Output the (X, Y) coordinate of the center of the cell containing the given text.  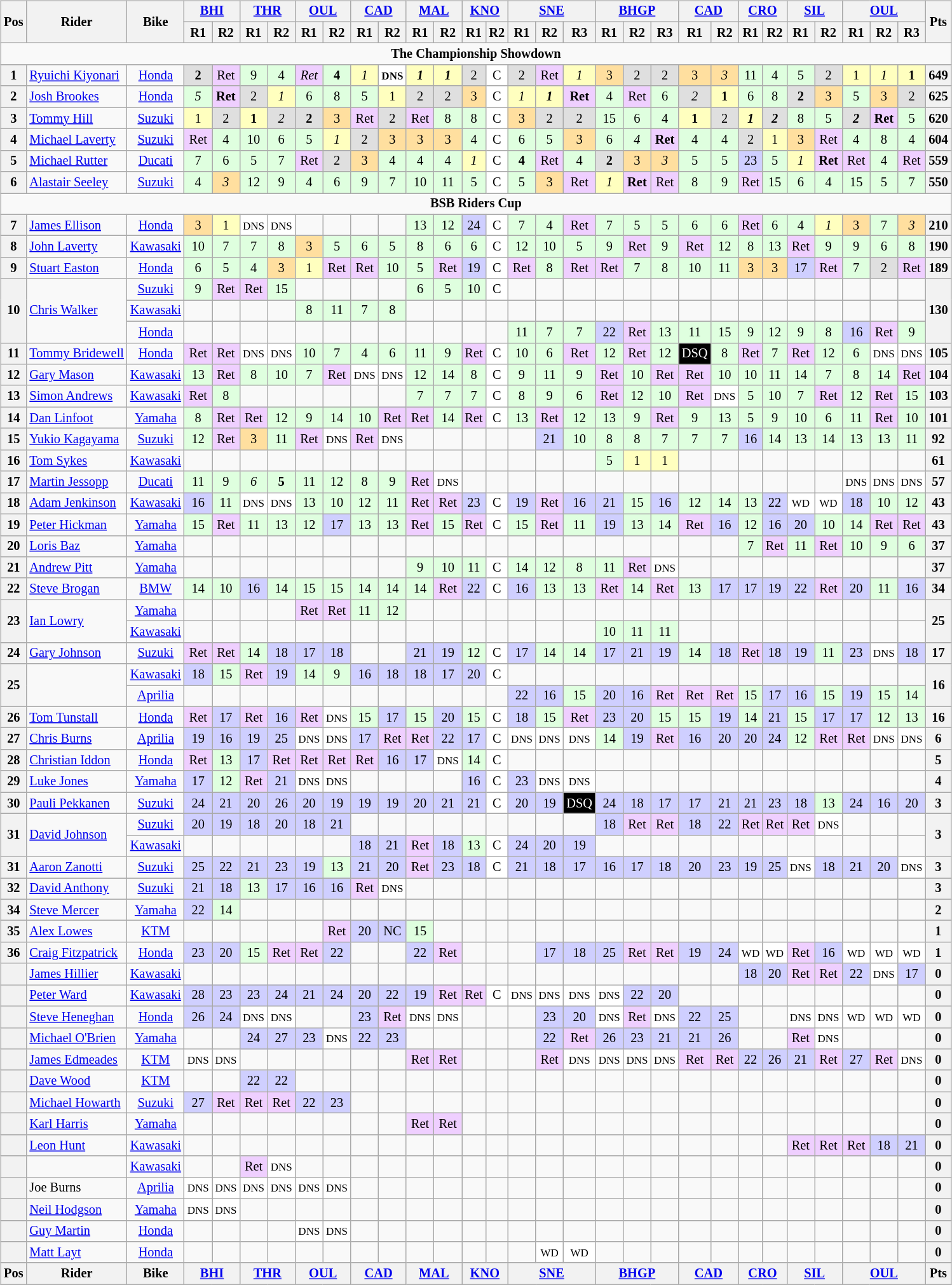
Dan Linfoot (76, 418)
Guy Martin (76, 1231)
Neil Hodgson (76, 1209)
Michael Howarth (76, 1103)
Stuart Easton (76, 268)
Tommy Bridewell (76, 354)
Alastair Seeley (76, 182)
Alex Lowes (76, 931)
101 (938, 418)
61 (938, 460)
Pauli Pekkanen (76, 803)
Peter Ward (76, 996)
92 (938, 439)
Yukio Kagayama (76, 439)
Ian Lowry (76, 621)
32 (13, 889)
Martin Jessopp (76, 482)
190 (938, 247)
Andrew Pitt (76, 568)
BSB Riders Cup (475, 204)
Steve Mercer (76, 910)
Joe Burns (76, 1188)
Tom Tunstall (76, 717)
550 (938, 182)
Gary Mason (76, 375)
649 (938, 76)
Matt Layt (76, 1253)
604 (938, 140)
Michael O'Brien (76, 1038)
Ryuichi Kiyonari (76, 76)
57 (938, 482)
559 (938, 161)
Adam Jenkinson (76, 504)
Leon Hunt (76, 1145)
105 (938, 354)
David Johnson (76, 835)
Josh Brookes (76, 97)
James Hillier (76, 974)
130 (938, 310)
Chris Burns (76, 739)
David Anthony (76, 889)
210 (938, 225)
189 (938, 268)
James Ellison (76, 225)
Michael Rutter (76, 161)
BMW (156, 589)
John Laverty (76, 247)
Michael Laverty (76, 140)
Dave Wood (76, 1081)
Steve Brogan (76, 589)
Steve Heneghan (76, 1017)
The Championship Showdown (475, 54)
Karl Harris (76, 1124)
29 (13, 781)
Tom Sykes (76, 460)
Luke Jones (76, 781)
Simon Andrews (76, 396)
36 (13, 953)
Christian Iddon (76, 760)
30 (13, 803)
Chris Walker (76, 310)
Gary Johnson (76, 653)
Aaron Zanotti (76, 867)
Craig Fitzpatrick (76, 953)
Tommy Hill (76, 118)
Peter Hickman (76, 525)
104 (938, 375)
625 (938, 97)
35 (13, 931)
NC (393, 931)
620 (938, 118)
103 (938, 396)
Loris Baz (76, 546)
James Edmeades (76, 1060)
